Scan for the cell matching the given text and deliver its [X, Y] coordinate at center. 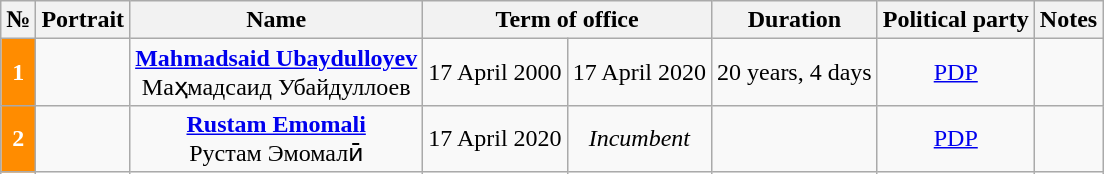
Name [276, 20]
2 [18, 138]
Incumbent [639, 138]
Portrait [83, 20]
1 [18, 72]
Notes [1068, 20]
17 April 2000 [495, 72]
Term of office [568, 20]
№ [18, 20]
Political party [956, 20]
Rustam EmomaliРустам Эмомалӣ [276, 138]
20 years, 4 days [795, 72]
Mahmadsaid UbaydulloyevМаҳмадсаид Убайдуллоев [276, 72]
Duration [795, 20]
